Return the [X, Y] coordinate for the center point of the cell that contains the specified text.  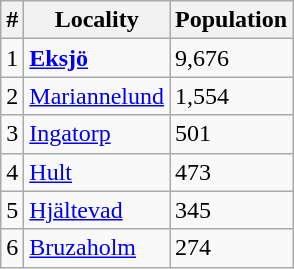
473 [232, 172]
Bruzaholm [97, 248]
Eksjö [97, 58]
1 [12, 58]
3 [12, 134]
4 [12, 172]
274 [232, 248]
Ingatorp [97, 134]
345 [232, 210]
Hjältevad [97, 210]
5 [12, 210]
9,676 [232, 58]
Hult [97, 172]
Locality [97, 20]
1,554 [232, 96]
# [12, 20]
501 [232, 134]
2 [12, 96]
6 [12, 248]
Mariannelund [97, 96]
Population [232, 20]
